For the text-containing cell, return its midpoint in (X, Y) coordinate format. 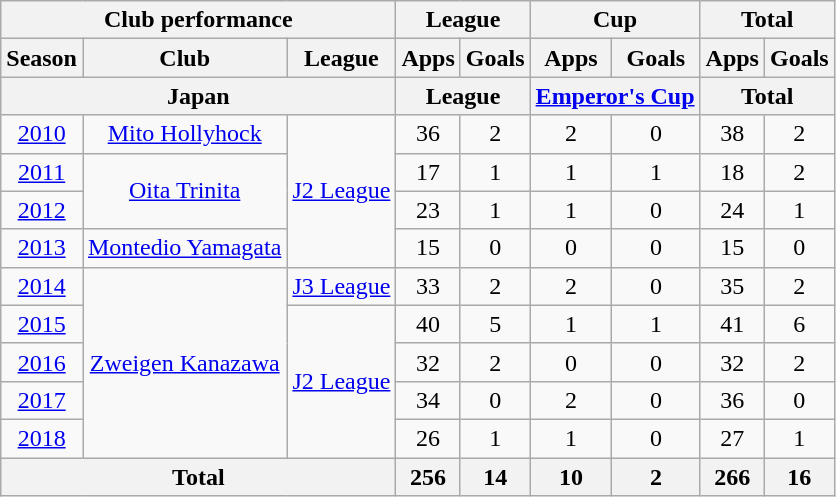
2011 (42, 172)
Club (184, 58)
40 (428, 324)
2018 (42, 438)
33 (428, 286)
2016 (42, 362)
35 (732, 286)
26 (428, 438)
Oita Trinita (184, 191)
17 (428, 172)
Club performance (198, 20)
34 (428, 400)
5 (495, 324)
Japan (198, 96)
256 (428, 477)
2010 (42, 134)
41 (732, 324)
Cup (615, 20)
27 (732, 438)
38 (732, 134)
Zweigen Kanazawa (184, 362)
2017 (42, 400)
24 (732, 210)
Montedio Yamagata (184, 248)
2014 (42, 286)
Season (42, 58)
10 (571, 477)
18 (732, 172)
266 (732, 477)
16 (799, 477)
2013 (42, 248)
14 (495, 477)
23 (428, 210)
J3 League (342, 286)
Emperor's Cup (615, 96)
2012 (42, 210)
Mito Hollyhock (184, 134)
6 (799, 324)
2015 (42, 324)
